Identify which cell holds the provided text, then report its [X, Y] central coordinate. 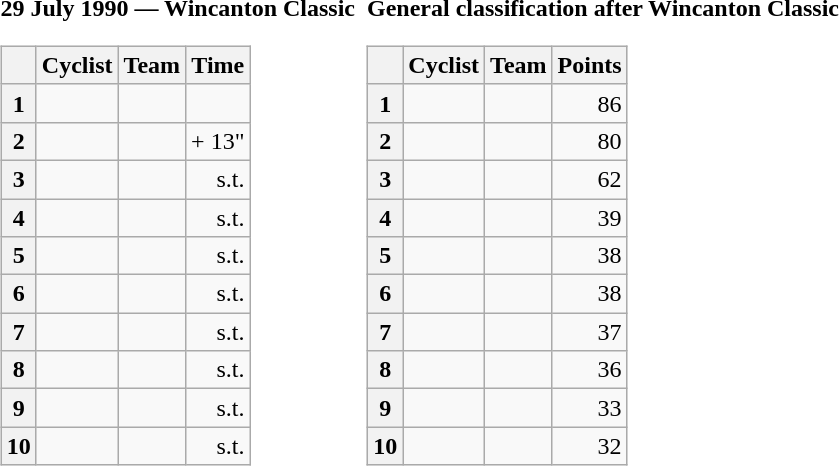
Time [218, 65]
37 [590, 332]
36 [590, 370]
+ 13" [218, 141]
80 [590, 141]
32 [590, 446]
Points [590, 65]
62 [590, 179]
33 [590, 408]
86 [590, 103]
39 [590, 217]
